Identify which cell holds the provided text, then report its (X, Y) central coordinate. 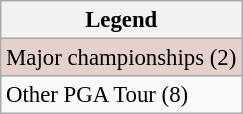
Legend (122, 20)
Other PGA Tour (8) (122, 95)
Major championships (2) (122, 58)
